Determine the [x, y] coordinate at the center of the cell enclosing the given text.  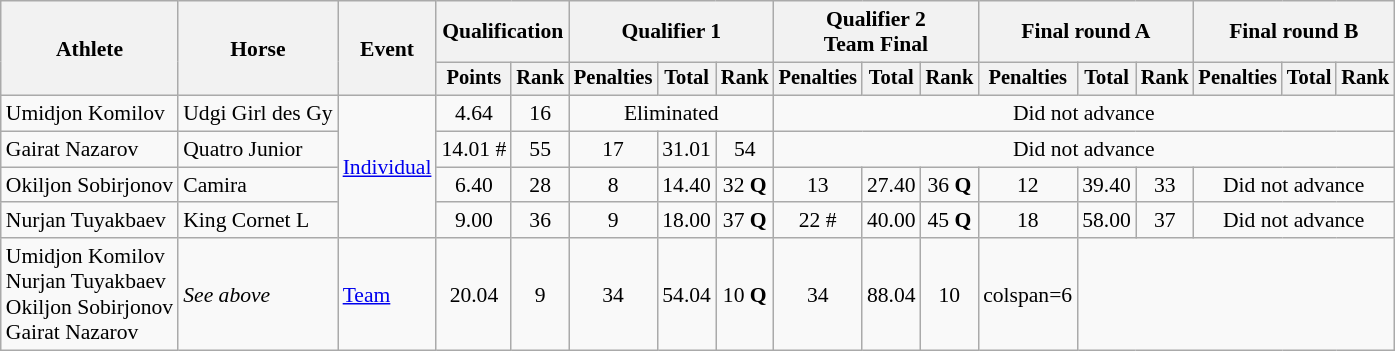
10 [950, 294]
8 [613, 185]
Qualifier 2Team Final [876, 32]
36 Q [950, 185]
32 Q [745, 185]
10 Q [745, 294]
Final round B [1294, 32]
Team [388, 294]
Qualifier 1 [672, 32]
16 [540, 114]
45 Q [950, 221]
9.00 [474, 221]
36 [540, 221]
Okiljon Sobirjonov [90, 185]
colspan=6 [1028, 294]
14.40 [686, 185]
54 [745, 150]
Individual [388, 167]
Horse [258, 48]
Eliminated [672, 114]
18 [1028, 221]
14.01 # [474, 150]
20.04 [474, 294]
28 [540, 185]
18.00 [686, 221]
17 [613, 150]
Quatro Junior [258, 150]
39.40 [1106, 185]
31.01 [686, 150]
22 # [818, 221]
13 [818, 185]
4.64 [474, 114]
27.40 [892, 185]
Event [388, 48]
37 [1165, 221]
King Cornet L [258, 221]
Qualification [502, 32]
58.00 [1106, 221]
12 [1028, 185]
6.40 [474, 185]
55 [540, 150]
37 Q [745, 221]
Umidjon KomilovNurjan TuyakbaevOkiljon SobirjonovGairat Nazarov [90, 294]
Points [474, 79]
33 [1165, 185]
40.00 [892, 221]
Camira [258, 185]
54.04 [686, 294]
Athlete [90, 48]
Udgi Girl des Gy [258, 114]
See above [258, 294]
88.04 [892, 294]
Final round A [1086, 32]
Nurjan Tuyakbaev [90, 221]
Umidjon Komilov [90, 114]
Gairat Nazarov [90, 150]
